Identify which cell holds the provided text, then report its [x, y] central coordinate. 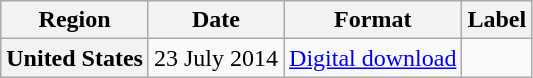
Region [75, 20]
Date [216, 20]
Digital download [373, 58]
23 July 2014 [216, 58]
Format [373, 20]
Label [497, 20]
United States [75, 58]
